From the cell containing the given text, extract its center point as (x, y) coordinate. 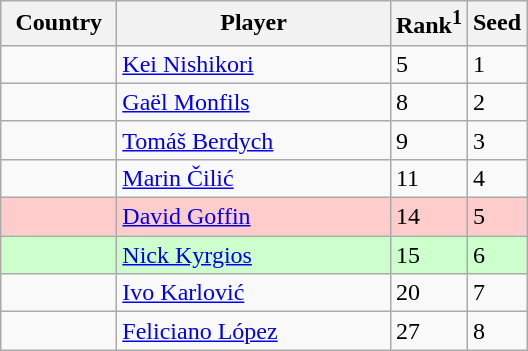
3 (496, 140)
Ivo Karlović (254, 293)
1 (496, 64)
7 (496, 293)
Nick Kyrgios (254, 255)
2 (496, 102)
4 (496, 178)
Marin Čilić (254, 178)
Tomáš Berdych (254, 140)
20 (428, 293)
David Goffin (254, 217)
6 (496, 255)
Feliciano López (254, 331)
Country (59, 24)
27 (428, 331)
Rank1 (428, 24)
Gaël Monfils (254, 102)
Player (254, 24)
Seed (496, 24)
15 (428, 255)
11 (428, 178)
14 (428, 217)
9 (428, 140)
Kei Nishikori (254, 64)
